For the text-containing cell, return its midpoint in [X, Y] coordinate format. 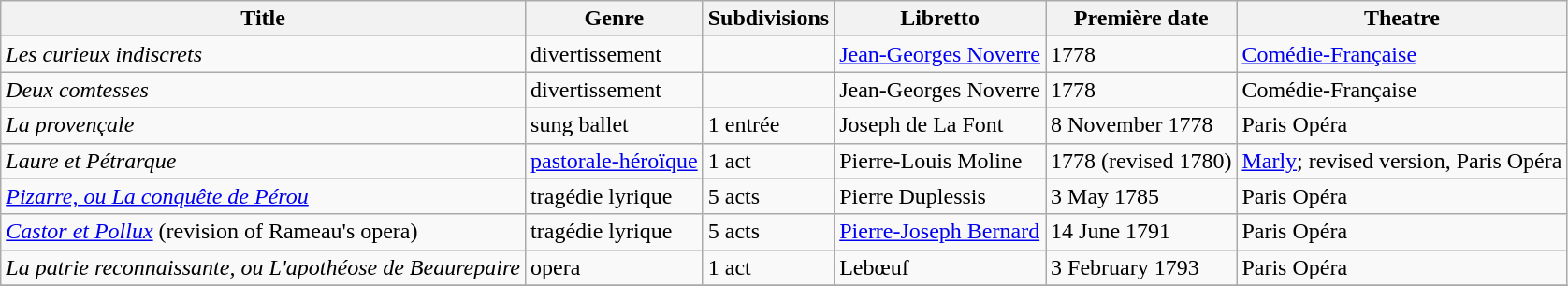
Genre [615, 19]
Sub­divisions [768, 19]
3 February 1793 [1141, 267]
Laure et Pétrarque [264, 161]
Première date [1141, 19]
Joseph de La Font [940, 125]
opera [615, 267]
pastorale-héroïque [615, 161]
14 June 1791 [1141, 232]
Libretto [940, 19]
sung ballet [615, 125]
1778 (revised 1780) [1141, 161]
Les curieux indiscrets [264, 54]
Pierre Duplessis [940, 196]
Theatre [1401, 19]
La provençale [264, 125]
Pierre-Joseph Bernard [940, 232]
Pierre-Louis Moline [940, 161]
La patrie reconnaissante, ou L'apothéose de Beaurepaire [264, 267]
Lebœuf [940, 267]
Deux comtesses [264, 90]
3 May 1785 [1141, 196]
Title [264, 19]
8 November 1778 [1141, 125]
Marly; revised version, Paris Opéra [1401, 161]
1 entrée [768, 125]
Castor et Pollux (revision of Rameau's opera) [264, 232]
Pizarre, ou La conquête de Pérou [264, 196]
